Locate the cell with the specified text and output its (x, y) center coordinate. 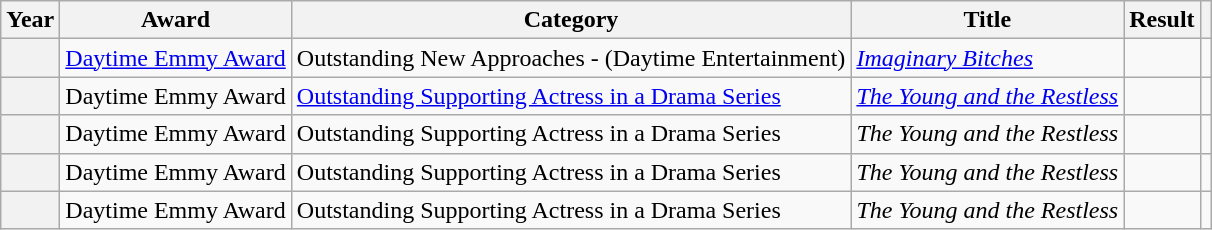
Year (30, 20)
Category (571, 20)
Result (1162, 20)
Outstanding New Approaches - (Daytime Entertainment) (571, 58)
Title (988, 20)
Imaginary Bitches (988, 58)
Award (176, 20)
